Extract the (X, Y) coordinate from the center of the cell holding the provided text.  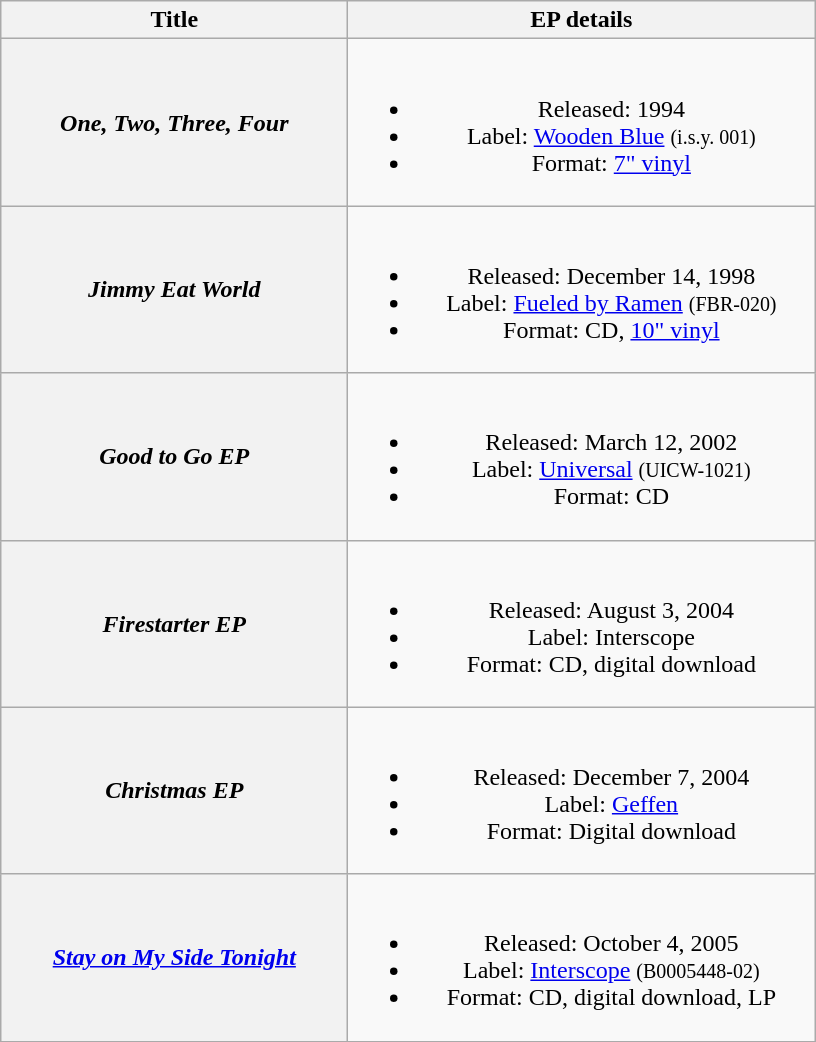
Released: 1994Label: Wooden Blue (i.s.y. 001)Format: 7" vinyl (582, 122)
Firestarter EP (174, 624)
Jimmy Eat World (174, 290)
Released: December 7, 2004Label: GeffenFormat: Digital download (582, 790)
EP details (582, 20)
Released: March 12, 2002Label: Universal (UICW-1021)Format: CD (582, 456)
Released: December 14, 1998Label: Fueled by Ramen (FBR-020)Format: CD, 10" vinyl (582, 290)
Stay on My Side Tonight (174, 958)
Good to Go EP (174, 456)
Released: August 3, 2004Label: InterscopeFormat: CD, digital download (582, 624)
Released: October 4, 2005Label: Interscope (B0005448-02)Format: CD, digital download, LP (582, 958)
One, Two, Three, Four (174, 122)
Title (174, 20)
Christmas EP (174, 790)
